Identify which cell holds the provided text, then report its (x, y) central coordinate. 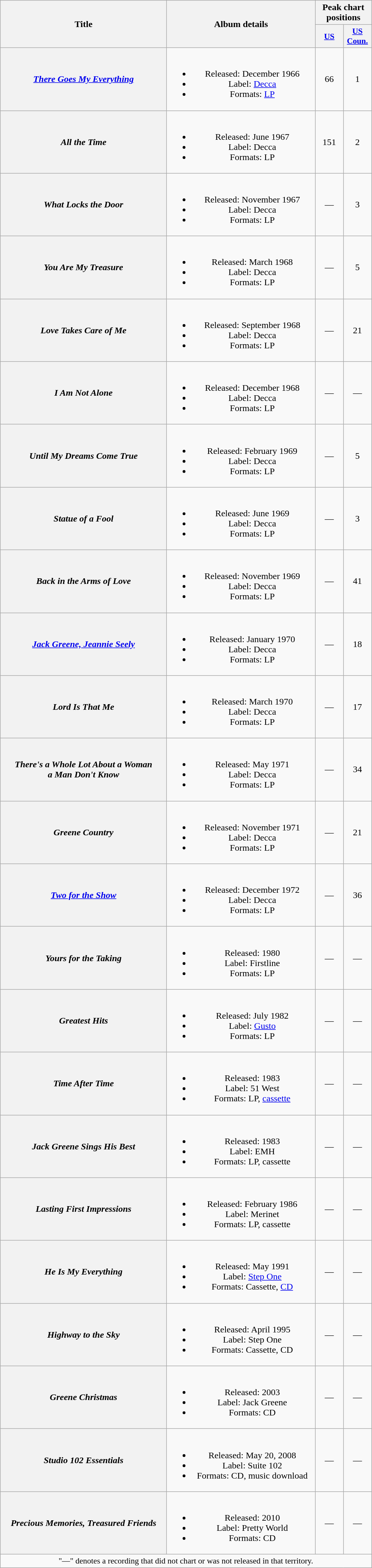
Love Takes Care of Me (83, 330)
34 (358, 770)
Jack Greene, Jeannie Seely (83, 644)
You Are My Treasure (83, 268)
Released: 1983Label: EMHFormats: LP, cassette (241, 1146)
What Locks the Door (83, 204)
18 (358, 644)
Jack Greene Sings His Best (83, 1146)
I Am Not Alone (83, 393)
Released: May 1991Label: Step OneFormats: Cassette, CD (241, 1272)
66 (329, 79)
Released: February 1969Label: DeccaFormats: LP (241, 455)
2 (358, 142)
Released: 1980Label: FirstlineFormats: LP (241, 958)
Time After Time (83, 1084)
Released: February 1986Label: MerinetFormats: LP, cassette (241, 1209)
41 (358, 581)
Until My Dreams Come True (83, 455)
Released: March 1970Label: DeccaFormats: LP (241, 707)
1 (358, 79)
Released: September 1968Label: DeccaFormats: LP (241, 330)
There's a Whole Lot About a Womana Man Don't Know (83, 770)
Greene Country (83, 833)
Peak chartpositions (343, 13)
151 (329, 142)
Released: January 1970Label: DeccaFormats: LP (241, 644)
Studio 102 Essentials (83, 1460)
He Is My Everything (83, 1272)
Released: June 1967Label: DeccaFormats: LP (241, 142)
Released: June 1969Label: DeccaFormats: LP (241, 519)
US (329, 36)
Released: November 1969Label: DeccaFormats: LP (241, 581)
Highway to the Sky (83, 1335)
Released: November 1967Label: DeccaFormats: LP (241, 204)
Released: December 1968Label: DeccaFormats: LP (241, 393)
Statue of a Fool (83, 519)
Released: April 1995Label: Step OneFormats: Cassette, CD (241, 1335)
Lasting First Impressions (83, 1209)
Title (83, 24)
Yours for the Taking (83, 958)
Released: November 1971Label: DeccaFormats: LP (241, 833)
Released: May 1971Label: DeccaFormats: LP (241, 770)
Released: March 1968Label: DeccaFormats: LP (241, 268)
Released: July 1982Label: GustoFormats: LP (241, 1021)
"—" denotes a recording that did not chart or was not released in that territory. (186, 1561)
Greene Christmas (83, 1397)
36 (358, 895)
USCoun. (358, 36)
Lord Is That Me (83, 707)
Released: December 1966Label: DeccaFormats: LP (241, 79)
Two for the Show (83, 895)
17 (358, 707)
Released: May 20, 2008Label: Suite 102Formats: CD, music download (241, 1460)
Released: 2003Label: Jack GreeneFormats: CD (241, 1397)
Released: 1983Label: 51 WestFormats: LP, cassette (241, 1084)
Precious Memories, Treasured Friends (83, 1523)
Album details (241, 24)
There Goes My Everything (83, 79)
Greatest Hits (83, 1021)
Released: December 1972Label: DeccaFormats: LP (241, 895)
All the Time (83, 142)
Released: 2010Label: Pretty WorldFormats: CD (241, 1523)
Back in the Arms of Love (83, 581)
